From the cell containing the given text, extract its center point as [x, y] coordinate. 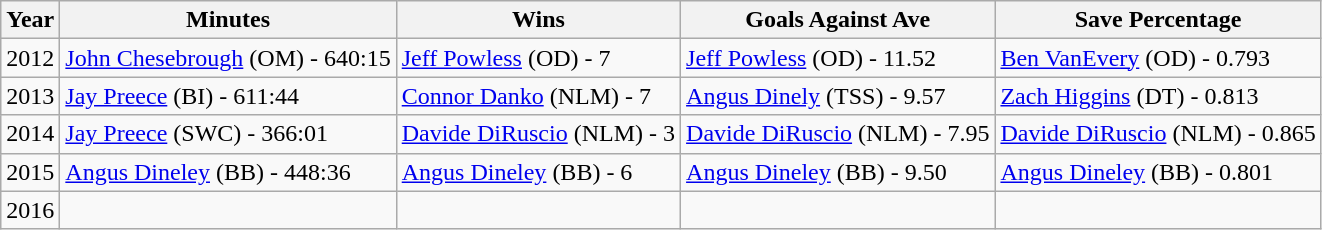
2014 [30, 134]
2016 [30, 210]
2015 [30, 172]
John Chesebrough (OM) - 640:15 [228, 58]
Jay Preece (SWC) - 366:01 [228, 134]
Davide DiRuscio (NLM) - 3 [538, 134]
Angus Dineley (BB) - 6 [538, 172]
Save Percentage [1158, 20]
Davide DiRuscio (NLM) - 0.865 [1158, 134]
Goals Against Ave [838, 20]
Zach Higgins (DT) - 0.813 [1158, 96]
Connor Danko (NLM) - 7 [538, 96]
Jay Preece (BI) - 611:44 [228, 96]
Jeff Powless (OD) - 11.52 [838, 58]
2013 [30, 96]
Angus Dineley (BB) - 9.50 [838, 172]
Jeff Powless (OD) - 7 [538, 58]
2012 [30, 58]
Angus Dineley (BB) - 448:36 [228, 172]
Angus Dinely (TSS) - 9.57 [838, 96]
Angus Dineley (BB) - 0.801 [1158, 172]
Year [30, 20]
Minutes [228, 20]
Davide DiRuscio (NLM) - 7.95 [838, 134]
Wins [538, 20]
Ben VanEvery (OD) - 0.793 [1158, 58]
